Detect which cell encompasses the target text, then output its [X, Y] center coordinate. 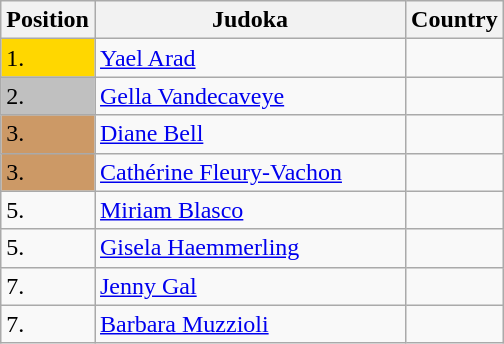
Barbara Muzzioli [250, 324]
1. [48, 58]
Country [455, 20]
Jenny Gal [250, 286]
2. [48, 96]
Miriam Blasco [250, 210]
Judoka [250, 20]
Yael Arad [250, 58]
Gisela Haemmerling [250, 248]
Diane Bell [250, 134]
Gella Vandecaveye [250, 96]
Cathérine Fleury-Vachon [250, 172]
Position [48, 20]
